Detect which cell encompasses the target text, then output its (X, Y) center coordinate. 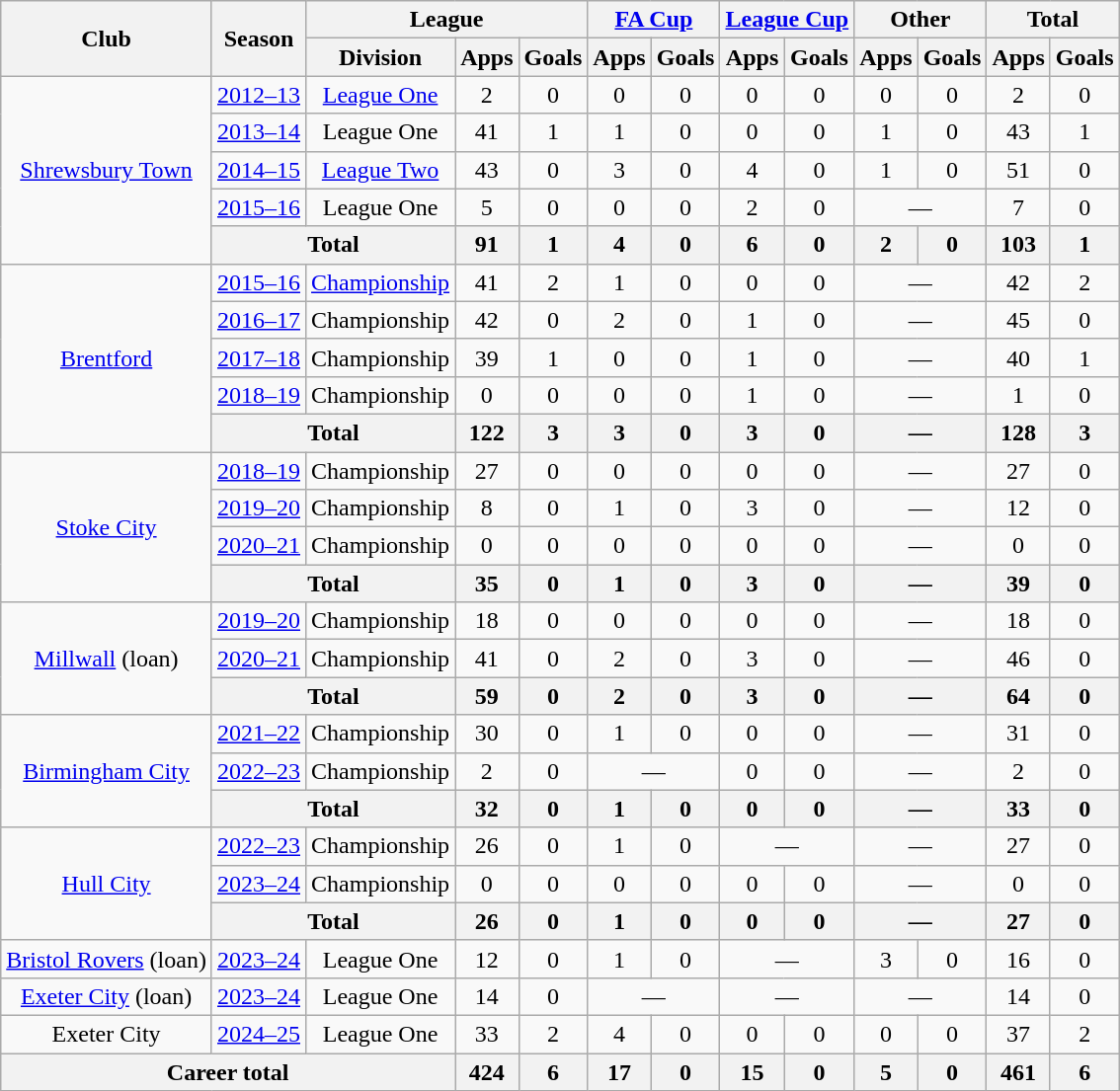
46 (1018, 659)
2014–15 (259, 170)
League Two (381, 170)
Club (107, 39)
Division (381, 57)
32 (487, 809)
8 (487, 508)
424 (487, 1071)
Brentford (107, 357)
15 (753, 1071)
Stoke City (107, 527)
League (446, 20)
Season (259, 39)
16 (1018, 959)
2017–18 (259, 357)
2021–22 (259, 734)
103 (1018, 245)
Other (920, 20)
Birmingham City (107, 771)
2012–13 (259, 95)
Millwall (loan) (107, 659)
League Cup (787, 20)
17 (619, 1071)
45 (1018, 320)
461 (1018, 1071)
Exeter City (loan) (107, 996)
2024–25 (259, 1034)
128 (1018, 432)
2016–17 (259, 320)
FA Cup (654, 20)
122 (487, 432)
Career total (228, 1071)
Exeter City (107, 1034)
30 (487, 734)
40 (1018, 357)
Shrewsbury Town (107, 170)
7 (1018, 207)
Bristol Rovers (loan) (107, 959)
91 (487, 245)
35 (487, 584)
31 (1018, 734)
2013–14 (259, 132)
59 (487, 696)
51 (1018, 170)
37 (1018, 1034)
Hull City (107, 884)
64 (1018, 696)
